Locate the cell with the specified text and output its [X, Y] center coordinate. 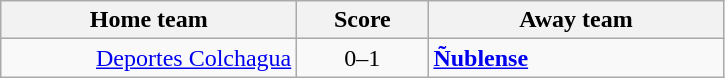
0–1 [362, 58]
Deportes Colchagua [149, 58]
Score [362, 20]
Away team [576, 20]
Ñublense [576, 58]
Home team [149, 20]
